Extract the [X, Y] coordinate from the center of the cell holding the provided text.  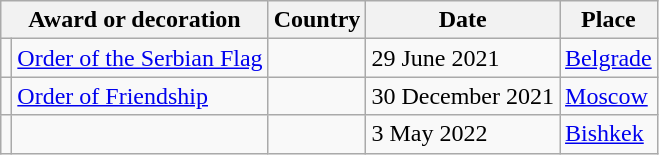
Order of Friendship [140, 96]
Date [463, 20]
Order of the Serbian Flag [140, 58]
Award or decoration [134, 20]
29 June 2021 [463, 58]
Bishkek [609, 134]
Place [609, 20]
30 December 2021 [463, 96]
Country [317, 20]
Moscow [609, 96]
Belgrade [609, 58]
3 May 2022 [463, 134]
